Capture the cell that displays the provided text and extract its [x, y] central coordinate. 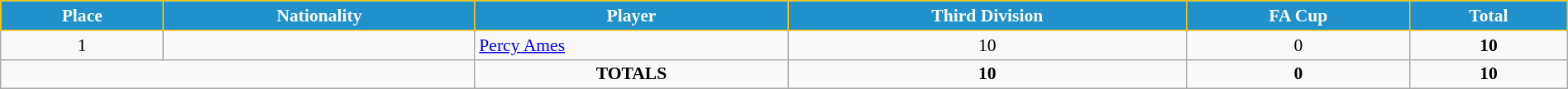
TOTALS [631, 74]
Place [83, 16]
Total [1489, 16]
Percy Ames [631, 45]
Third Division [987, 16]
Nationality [319, 16]
1 [83, 45]
Player [631, 16]
FA Cup [1298, 16]
